Search for the cell housing the specified text and yield its [x, y] center coordinate. 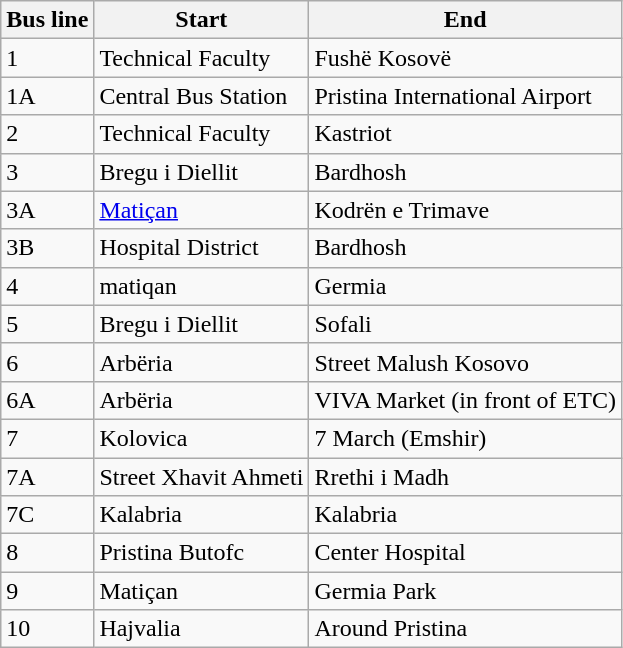
9 [48, 591]
Center Hospital [466, 553]
Street Malush Kosovo [466, 362]
6 [48, 362]
Germia [466, 286]
4 [48, 286]
Hajvalia [202, 629]
matiqan [202, 286]
5 [48, 324]
3A [48, 210]
Hospital District [202, 248]
Pristina Butofc [202, 553]
Germia Park [466, 591]
1A [48, 96]
Kastriot [466, 134]
7A [48, 477]
6A [48, 400]
Central Bus Station [202, 96]
7 March (Emshir) [466, 438]
Fushë Kosovë [466, 58]
3 [48, 172]
3B [48, 248]
Around Pristina [466, 629]
Start [202, 20]
7 [48, 438]
Street Xhavit Ahmeti [202, 477]
VIVA Market (in front of ETC) [466, 400]
Bus line [48, 20]
Kolovica [202, 438]
Rrethi i Madh [466, 477]
1 [48, 58]
Sofali [466, 324]
Kodrën e Trimave [466, 210]
8 [48, 553]
7C [48, 515]
Pristina International Airport [466, 96]
10 [48, 629]
End [466, 20]
2 [48, 134]
